For the text-containing cell, return its midpoint in [X, Y] coordinate format. 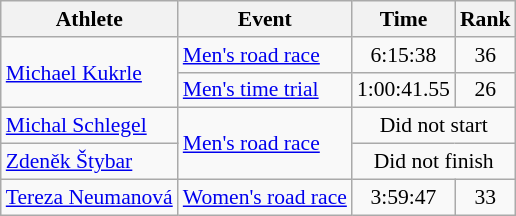
Zdeněk Štybar [90, 162]
26 [486, 90]
Time [404, 19]
3:59:47 [404, 197]
Event [265, 19]
Did not start [434, 126]
Did not finish [434, 162]
33 [486, 197]
Athlete [90, 19]
1:00:41.55 [404, 90]
Michal Schlegel [90, 126]
Women's road race [265, 197]
Tereza Neumanová [90, 197]
Rank [486, 19]
Michael Kukrle [90, 72]
Men's time trial [265, 90]
6:15:38 [404, 55]
36 [486, 55]
